Detect which cell encompasses the target text, then output its [X, Y] center coordinate. 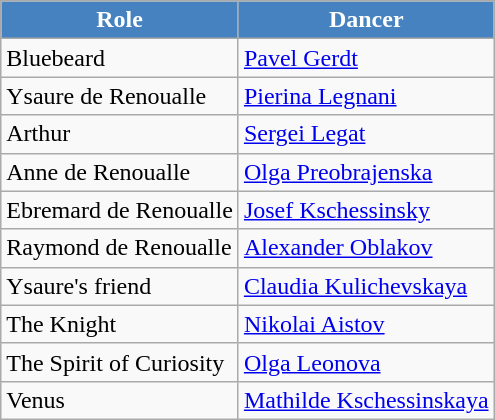
Raymond de Renoualle [120, 248]
Ysaure de Renoualle [120, 96]
Olga Leonova [366, 362]
Pavel Gerdt [366, 58]
Nikolai Aistov [366, 324]
Venus [120, 400]
Bluebeard [120, 58]
Mathilde Kschessinskaya [366, 400]
Role [120, 20]
The Spirit of Curiosity [120, 362]
Claudia Kulichevskaya [366, 286]
The Knight [120, 324]
Pierina Legnani [366, 96]
Anne de Renoualle [120, 172]
Olga Preobrajenska [366, 172]
Ebremard de Renoualle [120, 210]
Sergei Legat [366, 134]
Josef Kschessinsky [366, 210]
Arthur [120, 134]
Ysaure's friend [120, 286]
Dancer [366, 20]
Alexander Oblakov [366, 248]
